Identify which cell holds the provided text, then report its (X, Y) central coordinate. 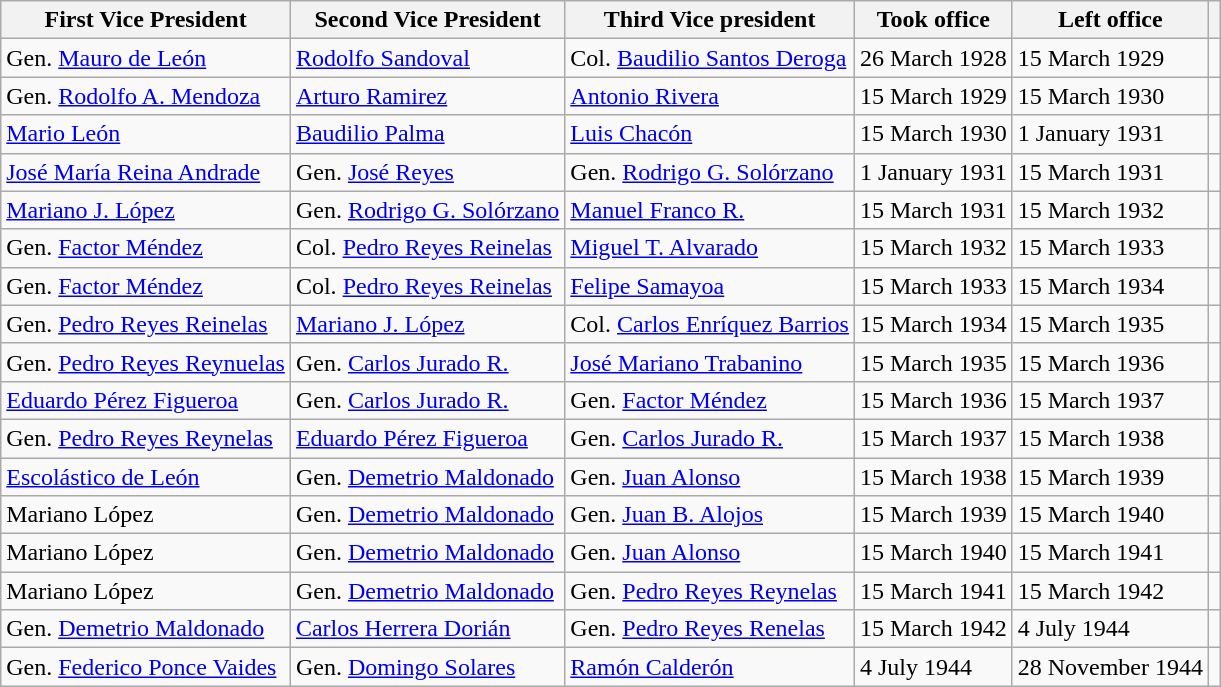
Gen. Pedro Reyes Reynuelas (146, 362)
Gen. Pedro Reyes Reinelas (146, 324)
Second Vice President (427, 20)
Third Vice president (710, 20)
Ramón Calderón (710, 667)
Gen. Mauro de León (146, 58)
José María Reina Andrade (146, 172)
First Vice President (146, 20)
Manuel Franco R. (710, 210)
Felipe Samayoa (710, 286)
Gen. Pedro Reyes Renelas (710, 629)
28 November 1944 (1110, 667)
Took office (933, 20)
Carlos Herrera Dorián (427, 629)
Escolástico de León (146, 477)
Gen. Domingo Solares (427, 667)
Gen. José Reyes (427, 172)
Gen. Juan B. Alojos (710, 515)
Rodolfo Sandoval (427, 58)
26 March 1928 (933, 58)
Gen. Federico Ponce Vaides (146, 667)
Col. Baudilio Santos Deroga (710, 58)
Miguel T. Alvarado (710, 248)
José Mariano Trabanino (710, 362)
Antonio Rivera (710, 96)
Left office (1110, 20)
Gen. Rodolfo A. Mendoza (146, 96)
Luis Chacón (710, 134)
Arturo Ramirez (427, 96)
Col. Carlos Enríquez Barrios (710, 324)
Mario León (146, 134)
Baudilio Palma (427, 134)
